For the text-containing cell, return its midpoint in [x, y] coordinate format. 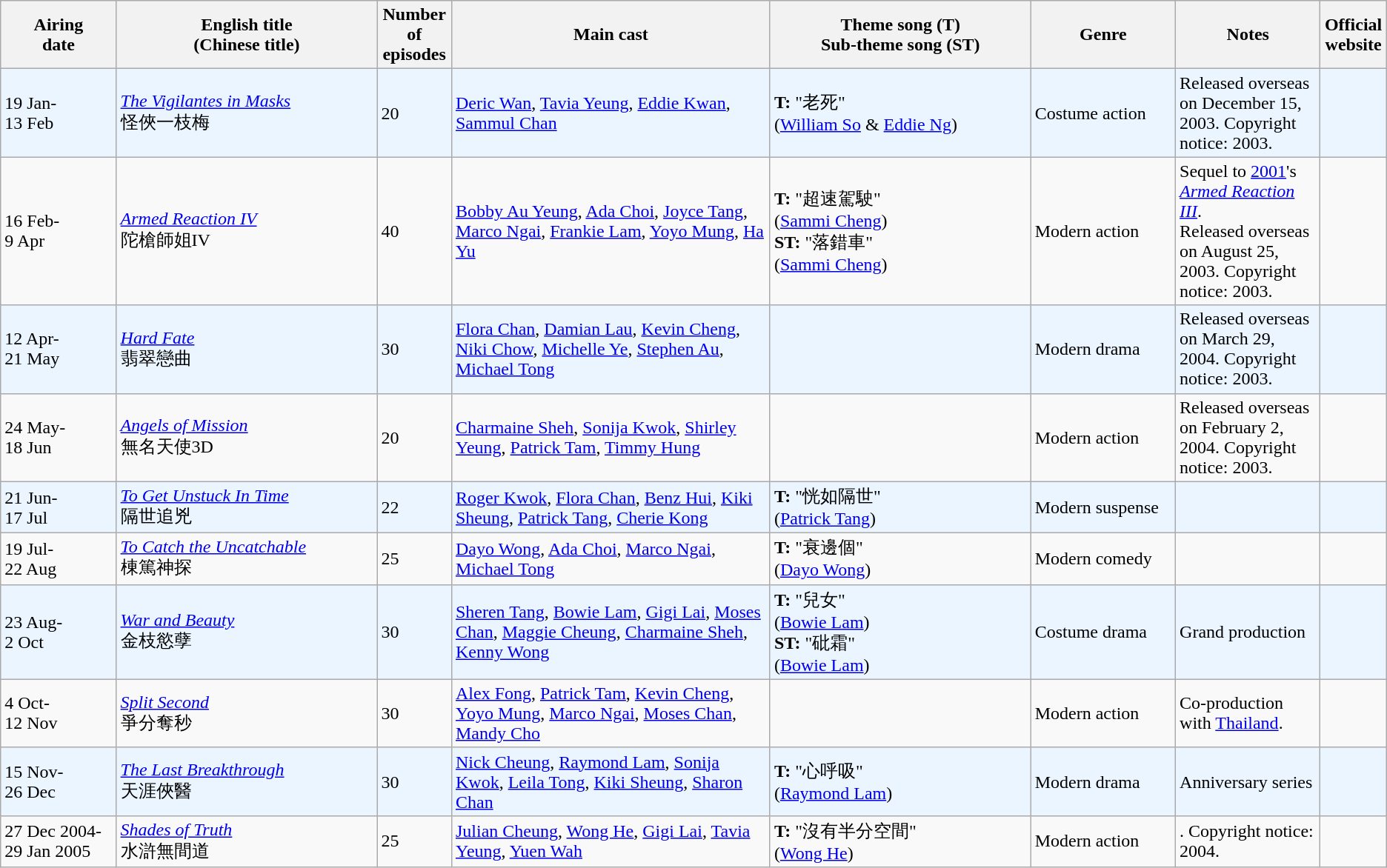
21 Jun- 17 Jul [59, 507]
Number of episodes [415, 35]
Angels of Mission 無名天使3D [247, 437]
15 Nov-26 Dec [59, 781]
Modern comedy [1102, 559]
Sheren Tang, Bowie Lam, Gigi Lai, Moses Chan, Maggie Cheung, Charmaine Sheh, Kenny Wong [611, 632]
T: "老死" (William So & Eddie Ng) [900, 113]
Hard Fate 翡翠戀曲 [247, 350]
Nick Cheung, Raymond Lam, Sonija Kwok, Leila Tong, Kiki Sheung, Sharon Chan [611, 781]
The Last Breakthrough 天涯俠醫 [247, 781]
27 Dec 2004-29 Jan 2005 [59, 841]
Sequel to 2001's Armed Reaction III.Released overseas on August 25, 2003. Copyright notice: 2003. [1248, 231]
Anniversary series [1248, 781]
Costume drama [1102, 632]
Dayo Wong, Ada Choi, Marco Ngai, Michael Tong [611, 559]
Alex Fong, Patrick Tam, Kevin Cheng, Yoyo Mung, Marco Ngai, Moses Chan, Mandy Cho [611, 713]
. Copyright notice: 2004. [1248, 841]
23 Aug- 2 Oct [59, 632]
Deric Wan, Tavia Yeung, Eddie Kwan, Sammul Chan [611, 113]
To Get Unstuck In Time 隔世追兇 [247, 507]
19 Jan- 13 Feb [59, 113]
T: "恍如隔世" (Patrick Tang) [900, 507]
Theme song (T) Sub-theme song (ST) [900, 35]
Released overseas on March 29, 2004. Copyright notice: 2003. [1248, 350]
Split Second 爭分奪秒 [247, 713]
12 Apr- 21 May [59, 350]
Julian Cheung, Wong He, Gigi Lai, Tavia Yeung, Yuen Wah [611, 841]
Co-production with Thailand. [1248, 713]
English title (Chinese title) [247, 35]
Costume action [1102, 113]
Released overseas on December 15, 2003. Copyright notice: 2003. [1248, 113]
Armed Reaction IV 陀槍師姐IV [247, 231]
Main cast [611, 35]
Flora Chan, Damian Lau, Kevin Cheng, Niki Chow, Michelle Ye, Stephen Au, Michael Tong [611, 350]
24 May- 18 Jun [59, 437]
22 [415, 507]
Notes [1248, 35]
Roger Kwok, Flora Chan, Benz Hui, Kiki Sheung, Patrick Tang, Cherie Kong [611, 507]
War and Beauty 金枝慾孽 [247, 632]
Grand production [1248, 632]
T: "兒女" (Bowie Lam) ST: "砒霜" (Bowie Lam) [900, 632]
40 [415, 231]
T: "沒有半分空間" (Wong He) [900, 841]
Official website [1353, 35]
Charmaine Sheh, Sonija Kwok, Shirley Yeung, Patrick Tam, Timmy Hung [611, 437]
Shades of Truth 水滸無間道 [247, 841]
The Vigilantes in Masks 怪俠一枝梅 [247, 113]
T: "心呼吸" (Raymond Lam) [900, 781]
16 Feb- 9 Apr [59, 231]
19 Jul-22 Aug [59, 559]
Modern suspense [1102, 507]
T: "超速駕駛" (Sammi Cheng) ST: "落錯車" (Sammi Cheng) [900, 231]
Released overseas on February 2, 2004. Copyright notice: 2003. [1248, 437]
4 Oct- 12 Nov [59, 713]
T: "衰邊個" (Dayo Wong) [900, 559]
To Catch the Uncatchable 棟篤神探 [247, 559]
Bobby Au Yeung, Ada Choi, Joyce Tang, Marco Ngai, Frankie Lam, Yoyo Mung, Ha Yu [611, 231]
Airingdate [59, 35]
Genre [1102, 35]
